Search for the cell housing the specified text and yield its (x, y) center coordinate. 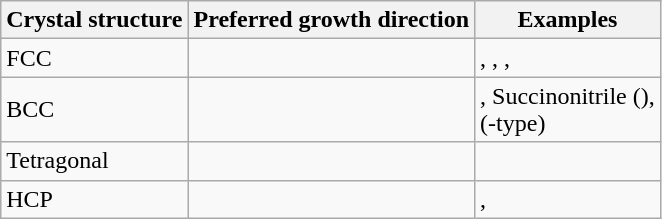
Examples (568, 20)
HCP (94, 199)
Tetragonal (94, 161)
, , , (568, 58)
BCC (94, 110)
, (568, 199)
Crystal structure (94, 20)
FCC (94, 58)
, Succinonitrile (), (-type) (568, 110)
Preferred growth direction (332, 20)
